Find where the given text appears and provide that cell's center as [x, y] coordinate. 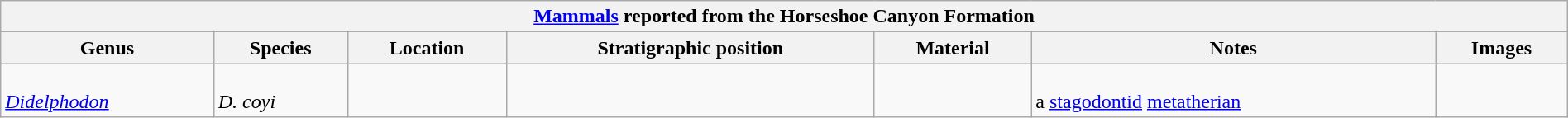
Images [1502, 48]
Didelphodon [108, 91]
D. coyi [280, 91]
Genus [108, 48]
Mammals reported from the Horseshoe Canyon Formation [784, 17]
Location [427, 48]
a stagodontid metatherian [1234, 91]
Notes [1234, 48]
Species [280, 48]
Material [953, 48]
Stratigraphic position [690, 48]
